For the text-containing cell, return its midpoint in (x, y) coordinate format. 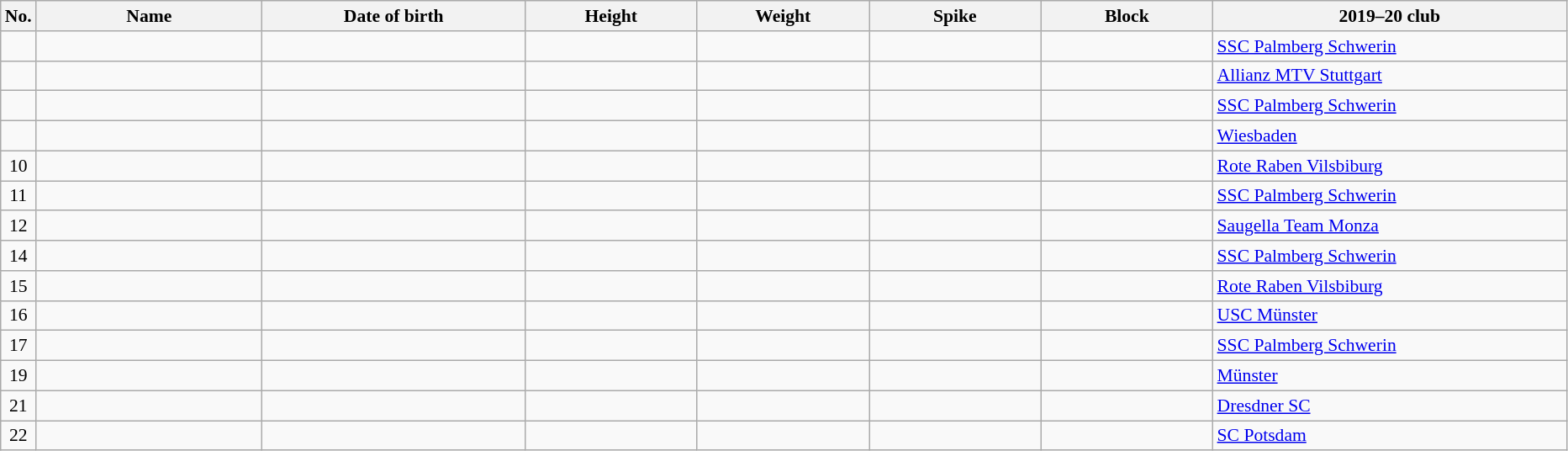
21 (18, 406)
14 (18, 256)
15 (18, 286)
Dresdner SC (1391, 406)
Name (150, 16)
2019–20 club (1391, 16)
No. (18, 16)
SC Potsdam (1391, 436)
Saugella Team Monza (1391, 226)
Spike (955, 16)
17 (18, 346)
22 (18, 436)
19 (18, 376)
11 (18, 196)
16 (18, 316)
Weight (784, 16)
USC Münster (1391, 316)
Date of birth (393, 16)
Height (610, 16)
Block (1127, 16)
10 (18, 166)
Wiesbaden (1391, 136)
12 (18, 226)
Münster (1391, 376)
Allianz MTV Stuttgart (1391, 76)
